Return [X, Y] of the center of cell containing provided text 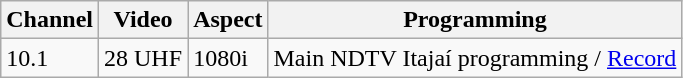
10.1 [50, 58]
28 UHF [144, 58]
Main NDTV Itajaí programming / Record [475, 58]
Programming [475, 20]
Aspect [228, 20]
Video [144, 20]
1080i [228, 58]
Channel [50, 20]
